For the text-containing cell, return its midpoint in (X, Y) coordinate format. 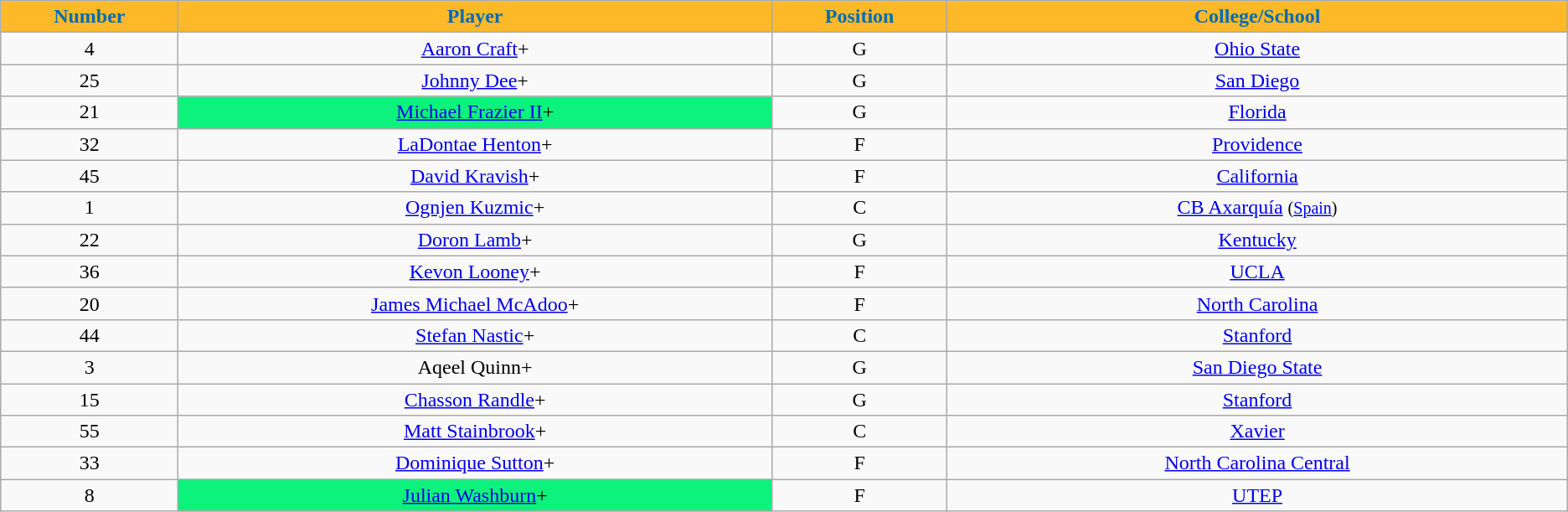
Aaron Craft+ (476, 49)
Stefan Nastic+ (476, 335)
James Michael McAdoo+ (476, 303)
Ohio State (1257, 49)
North Carolina Central (1257, 463)
San Diego (1257, 80)
College/School (1257, 17)
Chasson Randle+ (476, 400)
Number (90, 17)
45 (90, 176)
44 (90, 335)
33 (90, 463)
David Kravish+ (476, 176)
Kevon Looney+ (476, 272)
Position (859, 17)
Michael Frazier II+ (476, 112)
Ognjen Kuzmic+ (476, 208)
UCLA (1257, 272)
Matt Stainbrook+ (476, 432)
San Diego State (1257, 367)
32 (90, 144)
North Carolina (1257, 303)
8 (90, 495)
20 (90, 303)
CB Axarquía (Spain) (1257, 208)
4 (90, 49)
Player (476, 17)
LaDontae Henton+ (476, 144)
25 (90, 80)
Doron Lamb+ (476, 240)
Florida (1257, 112)
California (1257, 176)
UTEP (1257, 495)
3 (90, 367)
21 (90, 112)
Julian Washburn+ (476, 495)
Johnny Dee+ (476, 80)
55 (90, 432)
Providence (1257, 144)
36 (90, 272)
Dominique Sutton+ (476, 463)
Aqeel Quinn+ (476, 367)
Kentucky (1257, 240)
Xavier (1257, 432)
1 (90, 208)
22 (90, 240)
15 (90, 400)
